Capture the cell that displays the provided text and extract its [x, y] central coordinate. 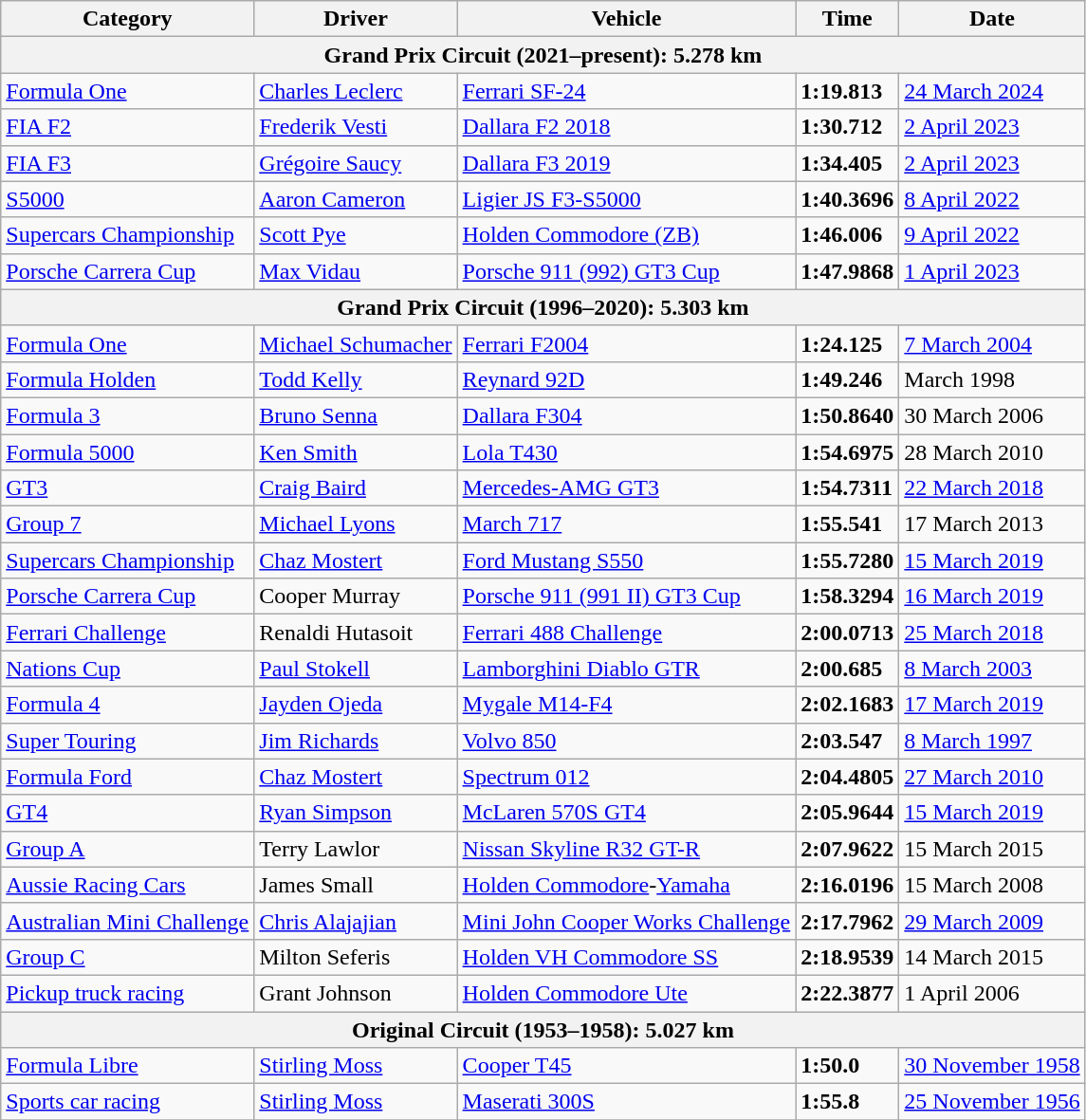
Dallara F304 [626, 415]
March 1998 [992, 379]
Holden Commodore Ute [626, 993]
1:24.125 [848, 343]
Jim Richards [356, 741]
Maserati 300S [626, 1102]
17 March 2019 [992, 705]
Renaldi Hutasoit [356, 633]
Terry Lawlor [356, 849]
Porsche 911 (992) GT3 Cup [626, 271]
Paul Stokell [356, 669]
Australian Mini Challenge [127, 921]
Spectrum 012 [626, 777]
1:58.3294 [848, 597]
8 March 2003 [992, 669]
15 March 2008 [992, 885]
Formula 4 [127, 705]
1:55.541 [848, 524]
Lamborghini Diablo GTR [626, 669]
Formula 5000 [127, 452]
Volvo 850 [626, 741]
FIA F3 [127, 163]
Scott Pye [356, 235]
Ferrari 488 Challenge [626, 633]
Vehicle [626, 19]
14 March 2015 [992, 957]
Grand Prix Circuit (2021–present): 5.278 km [543, 55]
Dallara F2 2018 [626, 127]
Nations Cup [127, 669]
GT4 [127, 813]
Cooper Murray [356, 597]
1:49.246 [848, 379]
1:50.8640 [848, 415]
McLaren 570S GT4 [626, 813]
22 March 2018 [992, 488]
28 March 2010 [992, 452]
Formula Ford [127, 777]
Aussie Racing Cars [127, 885]
2:00.0713 [848, 633]
Nissan Skyline R32 GT-R [626, 849]
7 March 2004 [992, 343]
2:05.9644 [848, 813]
Michael Lyons [356, 524]
Mini John Cooper Works Challenge [626, 921]
James Small [356, 885]
March 717 [626, 524]
8 April 2022 [992, 199]
FIA F2 [127, 127]
Milton Seferis [356, 957]
Jayden Ojeda [356, 705]
S5000 [127, 199]
Ferrari SF-24 [626, 91]
Formula 3 [127, 415]
1:55.7280 [848, 560]
Formula Holden [127, 379]
Mygale M14-F4 [626, 705]
Super Touring [127, 741]
2:02.1683 [848, 705]
Michael Schumacher [356, 343]
Grant Johnson [356, 993]
Cooper T45 [626, 1066]
30 November 1958 [992, 1066]
1:47.9868 [848, 271]
Time [848, 19]
Reynard 92D [626, 379]
Bruno Senna [356, 415]
1:54.6975 [848, 452]
25 November 1956 [992, 1102]
2:22.3877 [848, 993]
2:00.685 [848, 669]
Formula Libre [127, 1066]
1:40.3696 [848, 199]
1:34.405 [848, 163]
29 March 2009 [992, 921]
1:46.006 [848, 235]
Holden Commodore (ZB) [626, 235]
Max Vidau [356, 271]
1:30.712 [848, 127]
Chris Alajajian [356, 921]
15 March 2015 [992, 849]
27 March 2010 [992, 777]
Ford Mustang S550 [626, 560]
Aaron Cameron [356, 199]
Pickup truck racing [127, 993]
16 March 2019 [992, 597]
1:50.0 [848, 1066]
Driver [356, 19]
Ferrari F2004 [626, 343]
Charles Leclerc [356, 91]
Ken Smith [356, 452]
30 March 2006 [992, 415]
Todd Kelly [356, 379]
9 April 2022 [992, 235]
Original Circuit (1953–1958): 5.027 km [543, 1029]
8 March 1997 [992, 741]
Ryan Simpson [356, 813]
2:17.7962 [848, 921]
Holden VH Commodore SS [626, 957]
Grand Prix Circuit (1996–2020): 5.303 km [543, 307]
Dallara F3 2019 [626, 163]
Holden Commodore-Yamaha [626, 885]
24 March 2024 [992, 91]
Porsche 911 (991 II) GT3 Cup [626, 597]
1:54.7311 [848, 488]
17 March 2013 [992, 524]
Group A [127, 849]
Group C [127, 957]
1 April 2023 [992, 271]
2:16.0196 [848, 885]
Date [992, 19]
Mercedes-AMG GT3 [626, 488]
2:03.547 [848, 741]
2:04.4805 [848, 777]
GT3 [127, 488]
Category [127, 19]
1 April 2006 [992, 993]
Ferrari Challenge [127, 633]
2:07.9622 [848, 849]
1:19.813 [848, 91]
Craig Baird [356, 488]
Ligier JS F3-S5000 [626, 199]
Frederik Vesti [356, 127]
2:18.9539 [848, 957]
Sports car racing [127, 1102]
1:55.8 [848, 1102]
Lola T430 [626, 452]
Group 7 [127, 524]
Grégoire Saucy [356, 163]
25 March 2018 [992, 633]
